Detect which cell encompasses the target text, then output its [x, y] center coordinate. 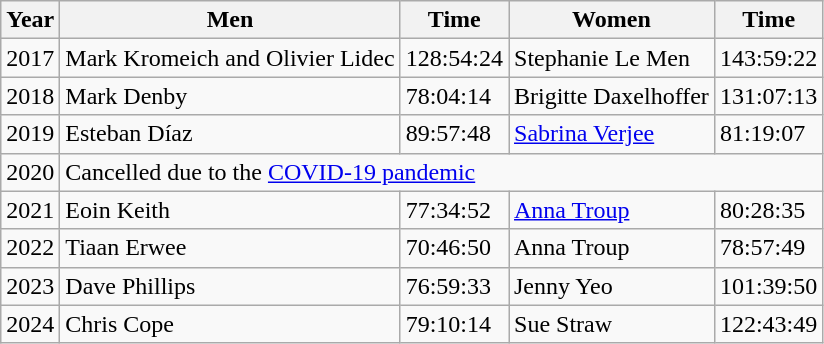
70:46:50 [454, 248]
143:59:22 [768, 58]
Brigitte Daxelhoffer [611, 96]
78:57:49 [768, 248]
2023 [30, 286]
77:34:52 [454, 210]
Mark Denby [230, 96]
Stephanie Le Men [611, 58]
122:43:49 [768, 324]
Jenny Yeo [611, 286]
Tiaan Erwee [230, 248]
78:04:14 [454, 96]
76:59:33 [454, 286]
2019 [30, 134]
131:07:13 [768, 96]
2022 [30, 248]
Chris Cope [230, 324]
2017 [30, 58]
Sabrina Verjee [611, 134]
101:39:50 [768, 286]
2021 [30, 210]
Men [230, 20]
Esteban Díaz [230, 134]
Mark Kromeich and Olivier Lidec [230, 58]
2020 [30, 172]
Eoin Keith [230, 210]
2018 [30, 96]
2024 [30, 324]
79:10:14 [454, 324]
81:19:07 [768, 134]
Sue Straw [611, 324]
80:28:35 [768, 210]
Dave Phillips [230, 286]
Year [30, 20]
128:54:24 [454, 58]
Cancelled due to the COVID-19 pandemic [442, 172]
Women [611, 20]
89:57:48 [454, 134]
